Extract the [X, Y] coordinate from the center of the cell holding the provided text.  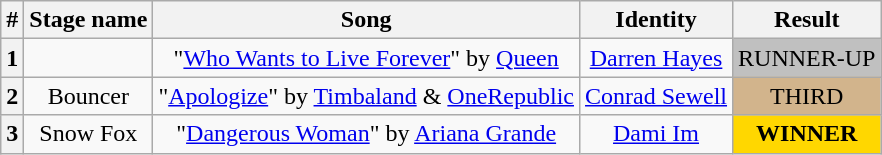
3 [12, 134]
1 [12, 58]
Bouncer [88, 96]
RUNNER-UP [807, 58]
Stage name [88, 20]
2 [12, 96]
Darren Hayes [656, 58]
"Dangerous Woman" by Ariana Grande [366, 134]
Song [366, 20]
"Who Wants to Live Forever" by Queen [366, 58]
Dami Im [656, 134]
Result [807, 20]
Conrad Sewell [656, 96]
Identity [656, 20]
"Apologize" by Timbaland & OneRepublic [366, 96]
# [12, 20]
Snow Fox [88, 134]
WINNER [807, 134]
THIRD [807, 96]
